Return (x, y) of the center of cell containing provided text 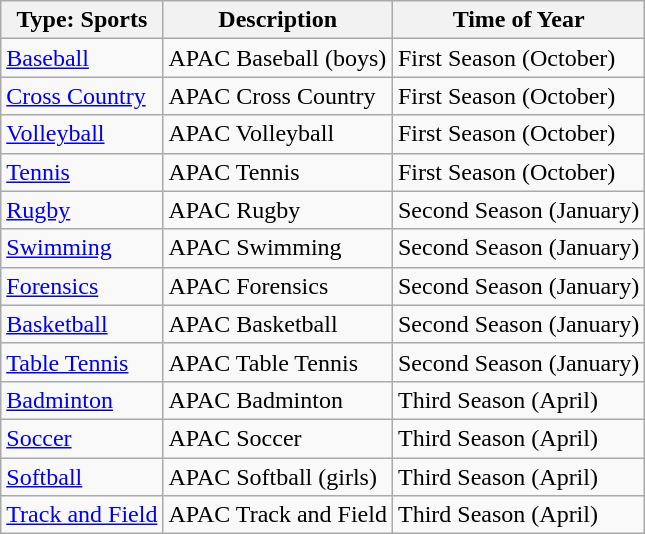
Rugby (82, 210)
Time of Year (518, 20)
APAC Baseball (boys) (278, 58)
Baseball (82, 58)
APAC Basketball (278, 324)
Tennis (82, 172)
APAC Badminton (278, 400)
Forensics (82, 286)
Cross Country (82, 96)
APAC Volleyball (278, 134)
Softball (82, 477)
APAC Swimming (278, 248)
Table Tennis (82, 362)
Swimming (82, 248)
Basketball (82, 324)
APAC Softball (girls) (278, 477)
Badminton (82, 400)
Description (278, 20)
APAC Soccer (278, 438)
APAC Forensics (278, 286)
Type: Sports (82, 20)
APAC Table Tennis (278, 362)
APAC Rugby (278, 210)
APAC Track and Field (278, 515)
Volleyball (82, 134)
Soccer (82, 438)
APAC Tennis (278, 172)
Track and Field (82, 515)
APAC Cross Country (278, 96)
